Pinpoint the cell where the given text exists, returning its [X, Y] midpoint coordinate. 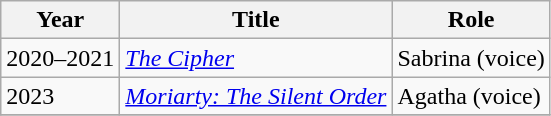
2020–2021 [60, 58]
Agatha (voice) [471, 96]
Moriarty: The Silent Order [256, 96]
Year [60, 20]
The Cipher [256, 58]
Sabrina (voice) [471, 58]
Title [256, 20]
Role [471, 20]
2023 [60, 96]
